Scan for the cell matching the given text and deliver its (x, y) coordinate at center. 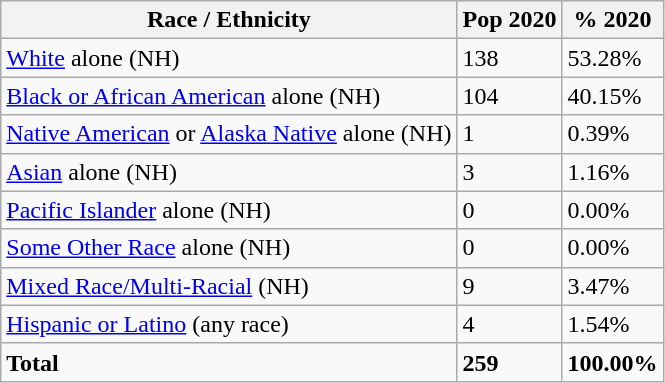
53.28% (612, 58)
Pacific Islander alone (NH) (229, 210)
Total (229, 362)
3 (510, 172)
Race / Ethnicity (229, 20)
Black or African American alone (NH) (229, 96)
104 (510, 96)
100.00% (612, 362)
Hispanic or Latino (any race) (229, 324)
Some Other Race alone (NH) (229, 248)
1.54% (612, 324)
White alone (NH) (229, 58)
Native American or Alaska Native alone (NH) (229, 134)
40.15% (612, 96)
1.16% (612, 172)
1 (510, 134)
259 (510, 362)
138 (510, 58)
Mixed Race/Multi-Racial (NH) (229, 286)
9 (510, 286)
Pop 2020 (510, 20)
4 (510, 324)
0.39% (612, 134)
% 2020 (612, 20)
3.47% (612, 286)
Asian alone (NH) (229, 172)
